Find where the given text appears and provide that cell's center as (x, y) coordinate. 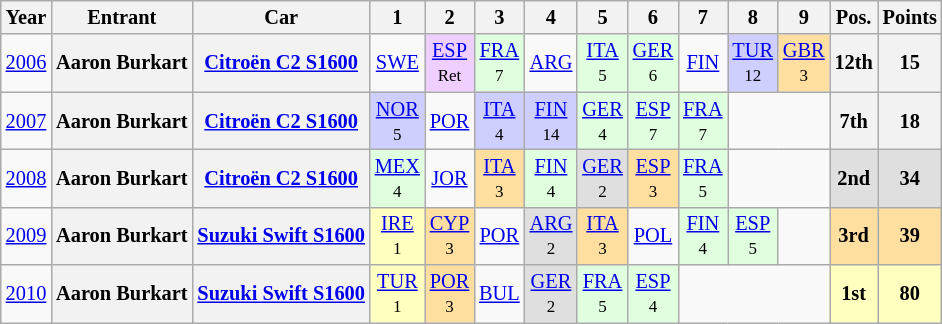
ESP7 (653, 121)
JOR (450, 178)
2nd (854, 178)
12th (854, 63)
34 (910, 178)
39 (910, 236)
ESP3 (653, 178)
IRE1 (398, 236)
3 (499, 17)
POR3 (450, 294)
GER4 (602, 121)
BUL (499, 294)
GER6 (653, 63)
2009 (26, 236)
Car (280, 17)
4 (552, 17)
GBR3 (804, 63)
2008 (26, 178)
15 (910, 63)
1 (398, 17)
ITA4 (499, 121)
TUR12 (753, 63)
3rd (854, 236)
ITA5 (602, 63)
ESP4 (653, 294)
ARG2 (552, 236)
TUR1 (398, 294)
80 (910, 294)
ARG (552, 63)
MEX4 (398, 178)
Points (910, 17)
9 (804, 17)
2010 (26, 294)
Year (26, 17)
Pos. (854, 17)
2007 (26, 121)
FIN (702, 63)
7 (702, 17)
NOR5 (398, 121)
POL (653, 236)
FIN14 (552, 121)
CYP3 (450, 236)
18 (910, 121)
ESP5 (753, 236)
ESPRet (450, 63)
SWE (398, 63)
6 (653, 17)
2 (450, 17)
7th (854, 121)
2006 (26, 63)
Entrant (122, 17)
1st (854, 294)
5 (602, 17)
8 (753, 17)
